Detect which cell encompasses the target text, then output its (X, Y) center coordinate. 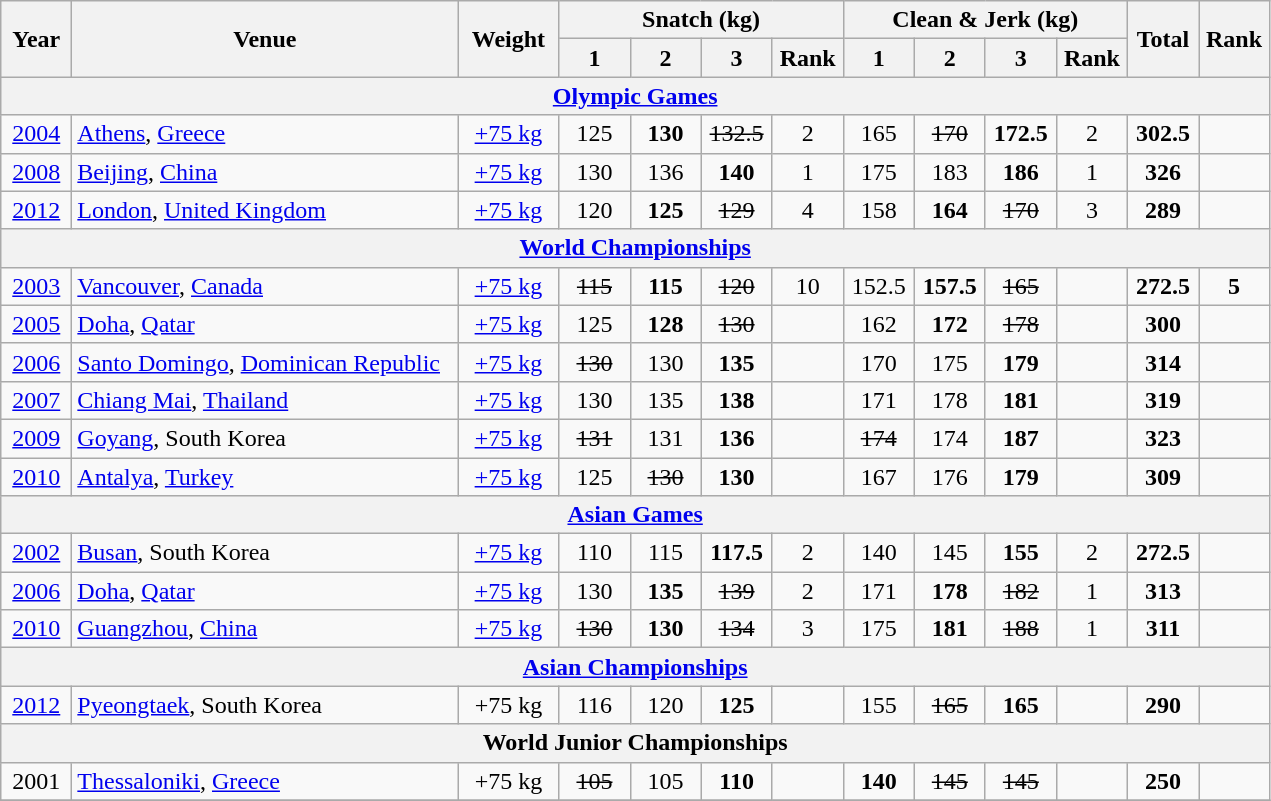
319 (1162, 400)
Asian Games (636, 515)
309 (1162, 477)
167 (878, 477)
139 (736, 591)
Santo Domingo, Dominican Republic (265, 362)
Chiang Mai, Thailand (265, 400)
313 (1162, 591)
Vancouver, Canada (265, 286)
302.5 (1162, 134)
157.5 (950, 286)
117.5 (736, 553)
World Championships (636, 248)
188 (1020, 629)
Goyang, South Korea (265, 438)
176 (950, 477)
4 (808, 210)
5 (1234, 286)
Year (36, 39)
323 (1162, 438)
152.5 (878, 286)
116 (594, 705)
129 (736, 210)
132.5 (736, 134)
2002 (36, 553)
10 (808, 286)
183 (950, 172)
Guangzhou, China (265, 629)
Thessaloniki, Greece (265, 781)
Venue (265, 39)
Total (1162, 39)
Clean & Jerk (kg) (985, 20)
138 (736, 400)
Pyeongtaek, South Korea (265, 705)
Asian Championships (636, 667)
World Junior Championships (636, 743)
311 (1162, 629)
162 (878, 324)
London, United Kingdom (265, 210)
2007 (36, 400)
Snatch (kg) (701, 20)
158 (878, 210)
172 (950, 324)
290 (1162, 705)
134 (736, 629)
128 (666, 324)
182 (1020, 591)
250 (1162, 781)
2009 (36, 438)
172.5 (1020, 134)
Athens, Greece (265, 134)
2001 (36, 781)
326 (1162, 172)
314 (1162, 362)
2008 (36, 172)
164 (950, 210)
Weight (508, 39)
187 (1020, 438)
Antalya, Turkey (265, 477)
289 (1162, 210)
Busan, South Korea (265, 553)
2003 (36, 286)
Olympic Games (636, 96)
2004 (36, 134)
Beijing, China (265, 172)
2005 (36, 324)
186 (1020, 172)
300 (1162, 324)
